Determine the [X, Y] coordinate at the center of the cell enclosing the given text.  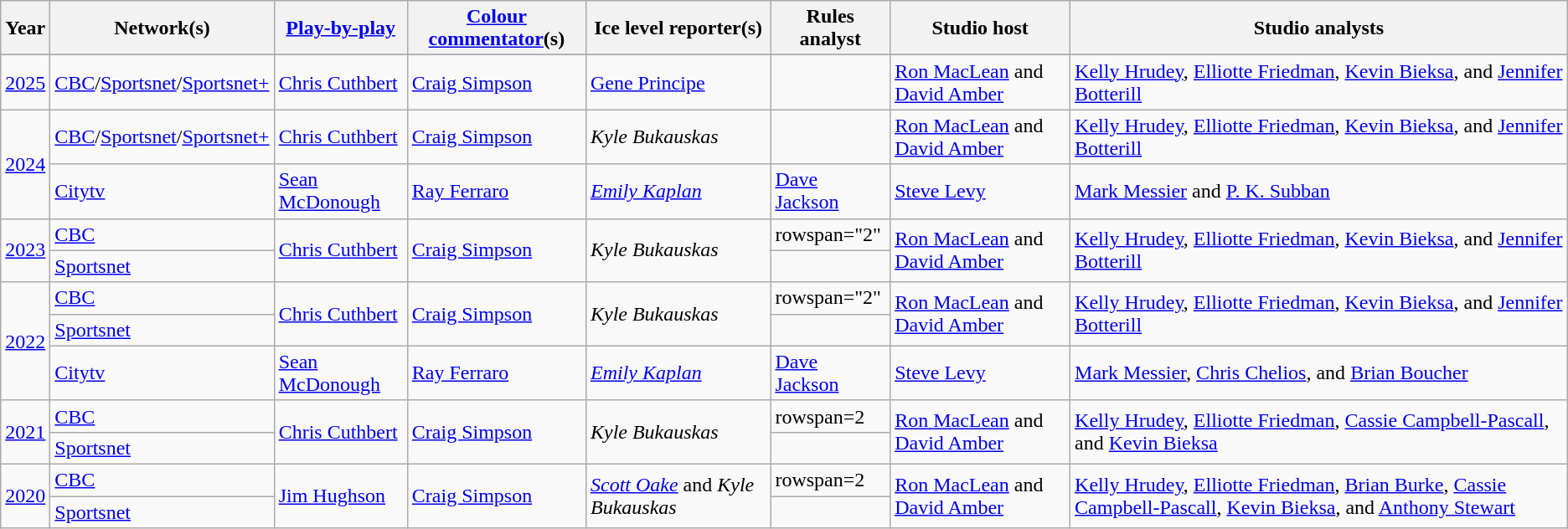
Mark Messier, Chris Chelios, and Brian Boucher [1319, 373]
Colour commentator(s) [496, 28]
2020 [25, 496]
Mark Messier and P. K. Subban [1319, 191]
2024 [25, 164]
Gene Principe [678, 82]
Studio host [980, 28]
Kelly Hrudey, Elliotte Friedman, Brian Burke, Cassie Campbell-Pascall, Kevin Bieksa, and Anthony Stewart [1319, 496]
Scott Oake and Kyle Bukauskas [678, 496]
2023 [25, 250]
Ice level reporter(s) [678, 28]
Year [25, 28]
Play-by-play [340, 28]
Rules analyst [831, 28]
2025 [25, 82]
2022 [25, 342]
Jim Hughson [340, 496]
2021 [25, 432]
Kelly Hrudey, Elliotte Friedman, Cassie Campbell-Pascall, and Kevin Bieksa [1319, 432]
Network(s) [162, 28]
Studio analysts [1319, 28]
